Return (X, Y) of the center of cell containing provided text 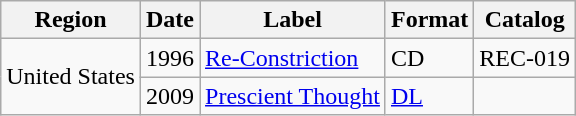
Region (71, 20)
Format (429, 20)
REC-019 (525, 58)
DL (429, 96)
Re-Constriction (293, 58)
CD (429, 58)
Date (170, 20)
Catalog (525, 20)
United States (71, 77)
Label (293, 20)
2009 (170, 96)
1996 (170, 58)
Prescient Thought (293, 96)
